Capture the cell that displays the provided text and extract its [x, y] central coordinate. 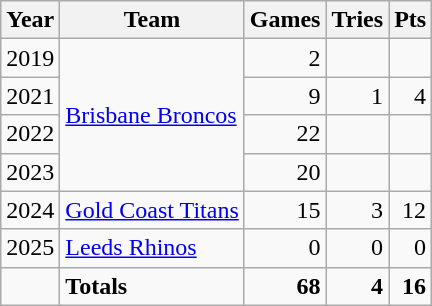
Tries [358, 20]
1 [358, 96]
Team [152, 20]
12 [410, 210]
Games [285, 20]
2025 [30, 248]
15 [285, 210]
16 [410, 286]
Gold Coast Titans [152, 210]
Brisbane Broncos [152, 115]
68 [285, 286]
Leeds Rhinos [152, 248]
22 [285, 134]
2021 [30, 96]
2 [285, 58]
2023 [30, 172]
Pts [410, 20]
20 [285, 172]
2024 [30, 210]
9 [285, 96]
3 [358, 210]
Year [30, 20]
2022 [30, 134]
2019 [30, 58]
Totals [152, 286]
